Scan for the cell matching the given text and deliver its (x, y) coordinate at center. 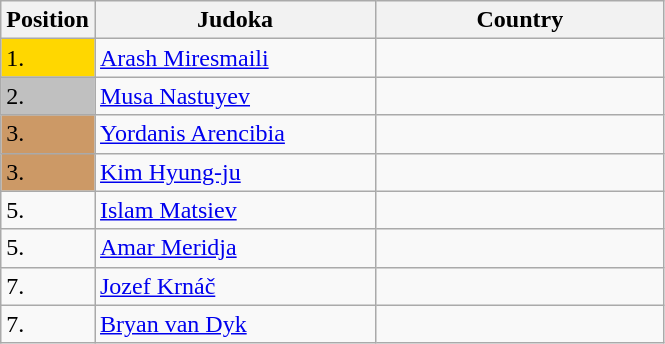
1. (48, 58)
Judoka (234, 20)
Musa Nastuyev (234, 96)
Country (520, 20)
Arash Miresmaili (234, 58)
Islam Matsiev (234, 210)
Jozef Krnáč (234, 286)
Amar Meridja (234, 248)
Yordanis Arencibia (234, 134)
Kim Hyung-ju (234, 172)
Position (48, 20)
Bryan van Dyk (234, 324)
2. (48, 96)
